Return (X, Y) of the center of cell containing provided text 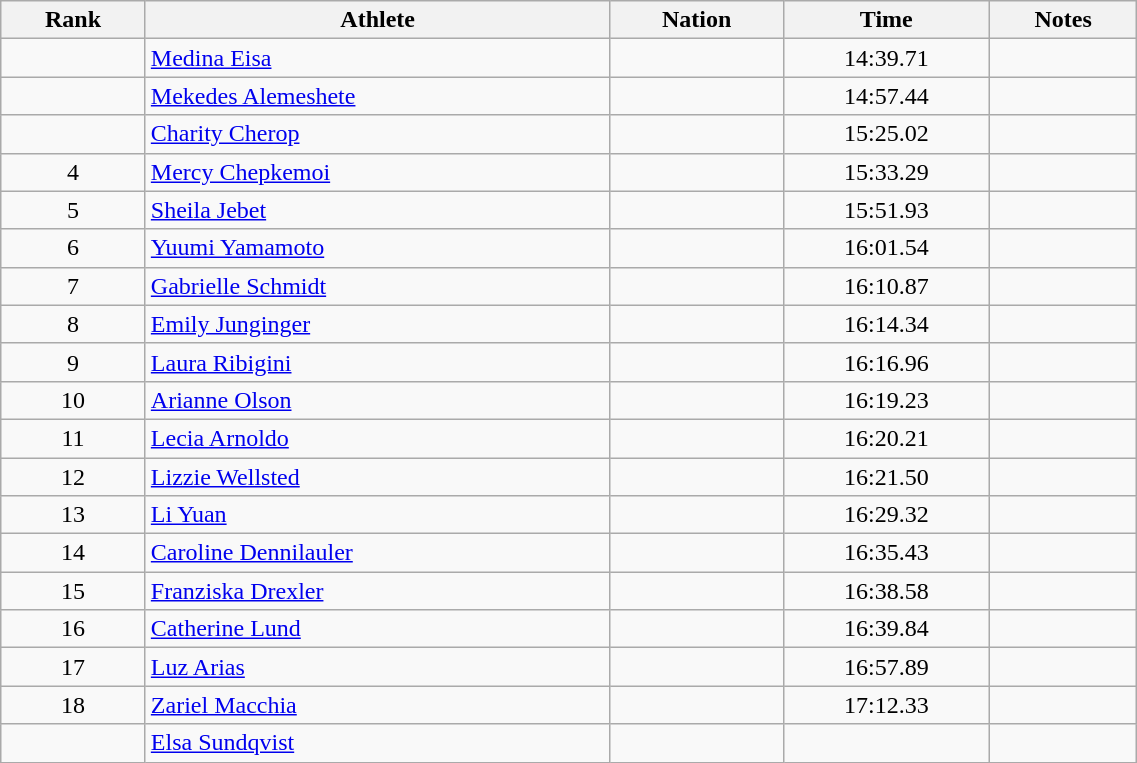
Zariel Macchia (378, 705)
Nation (696, 20)
13 (74, 515)
15 (74, 591)
Lecia Arnoldo (378, 438)
Gabrielle Schmidt (378, 286)
Sheila Jebet (378, 210)
Emily Junginger (378, 324)
16:39.84 (886, 629)
Franziska Drexler (378, 591)
8 (74, 324)
18 (74, 705)
Mercy Chepkemoi (378, 172)
Elsa Sundqvist (378, 743)
Charity Cherop (378, 134)
16:21.50 (886, 477)
16:57.89 (886, 667)
Notes (1062, 20)
Mekedes Alemeshete (378, 96)
17:12.33 (886, 705)
15:33.29 (886, 172)
Laura Ribigini (378, 362)
9 (74, 362)
Arianne Olson (378, 400)
16:19.23 (886, 400)
16:20.21 (886, 438)
4 (74, 172)
14 (74, 553)
11 (74, 438)
16:38.58 (886, 591)
16:10.87 (886, 286)
Medina Eisa (378, 58)
Li Yuan (378, 515)
16:16.96 (886, 362)
Luz Arias (378, 667)
6 (74, 248)
Athlete (378, 20)
16:29.32 (886, 515)
Yuumi Yamamoto (378, 248)
16:35.43 (886, 553)
Rank (74, 20)
16:01.54 (886, 248)
16:14.34 (886, 324)
Lizzie Wellsted (378, 477)
14:57.44 (886, 96)
10 (74, 400)
Time (886, 20)
12 (74, 477)
17 (74, 667)
15:51.93 (886, 210)
15:25.02 (886, 134)
7 (74, 286)
14:39.71 (886, 58)
Caroline Dennilauler (378, 553)
16 (74, 629)
Catherine Lund (378, 629)
5 (74, 210)
